From the cell containing the given text, extract its center point as [X, Y] coordinate. 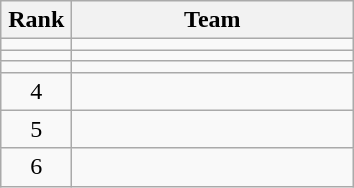
Rank [36, 20]
5 [36, 129]
6 [36, 167]
4 [36, 91]
Team [212, 20]
